Detect which cell encompasses the target text, then output its [x, y] center coordinate. 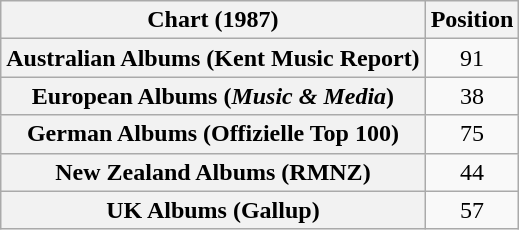
Position [472, 20]
57 [472, 210]
44 [472, 172]
New Zealand Albums (RMNZ) [213, 172]
UK Albums (Gallup) [213, 210]
Chart (1987) [213, 20]
38 [472, 96]
75 [472, 134]
European Albums (Music & Media) [213, 96]
German Albums (Offizielle Top 100) [213, 134]
91 [472, 58]
Australian Albums (Kent Music Report) [213, 58]
